Detect which cell encompasses the target text, then output its [x, y] center coordinate. 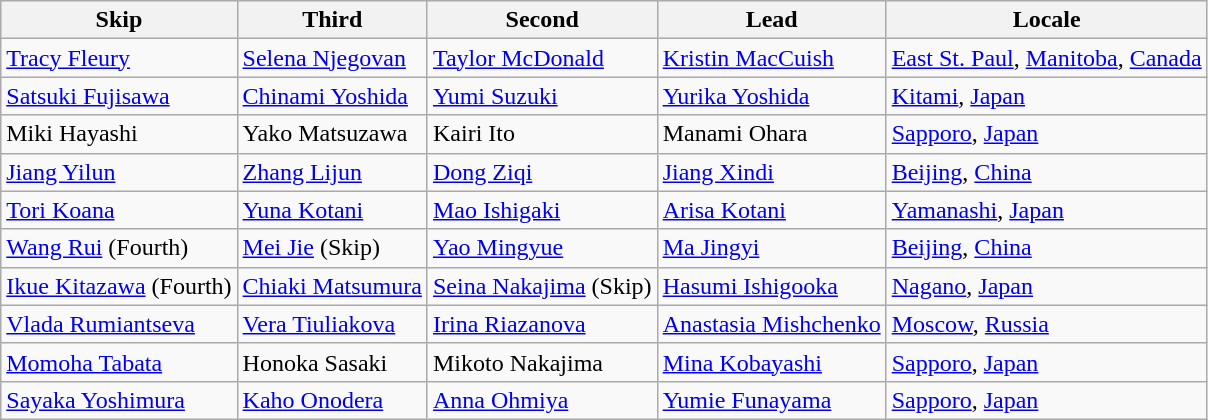
Kristin MacCuish [772, 58]
Kairi Ito [542, 134]
Yumie Funayama [772, 400]
Mikoto Nakajima [542, 362]
Vlada Rumiantseva [119, 324]
Yako Matsuzawa [332, 134]
Selena Njegovan [332, 58]
Tori Koana [119, 210]
Third [332, 20]
Mao Ishigaki [542, 210]
Kitami, Japan [1046, 96]
Yao Mingyue [542, 248]
Seina Nakajima (Skip) [542, 286]
Honoka Sasaki [332, 362]
Mina Kobayashi [772, 362]
Second [542, 20]
Anastasia Mishchenko [772, 324]
Chinami Yoshida [332, 96]
Momoha Tabata [119, 362]
Hasumi Ishigooka [772, 286]
Dong Ziqi [542, 172]
Kaho Onodera [332, 400]
Vera Tiuliakova [332, 324]
Locale [1046, 20]
Ma Jingyi [772, 248]
Anna Ohmiya [542, 400]
Yuna Kotani [332, 210]
Nagano, Japan [1046, 286]
Miki Hayashi [119, 134]
Tracy Fleury [119, 58]
Moscow, Russia [1046, 324]
Manami Ohara [772, 134]
East St. Paul, Manitoba, Canada [1046, 58]
Taylor McDonald [542, 58]
Jiang Xindi [772, 172]
Irina Riazanova [542, 324]
Zhang Lijun [332, 172]
Arisa Kotani [772, 210]
Lead [772, 20]
Chiaki Matsumura [332, 286]
Sayaka Yoshimura [119, 400]
Skip [119, 20]
Ikue Kitazawa (Fourth) [119, 286]
Jiang Yilun [119, 172]
Mei Jie (Skip) [332, 248]
Yumi Suzuki [542, 96]
Yurika Yoshida [772, 96]
Yamanashi, Japan [1046, 210]
Satsuki Fujisawa [119, 96]
Wang Rui (Fourth) [119, 248]
